For the text-containing cell, return its midpoint in (X, Y) coordinate format. 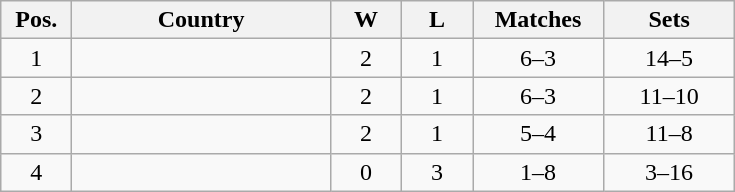
Sets (670, 20)
3–16 (670, 172)
W (366, 20)
L (436, 20)
Matches (538, 20)
4 (36, 172)
14–5 (670, 58)
5–4 (538, 134)
11–8 (670, 134)
0 (366, 172)
Country (202, 20)
11–10 (670, 96)
1–8 (538, 172)
Pos. (36, 20)
